Find where the given text appears and provide that cell's center as (x, y) coordinate. 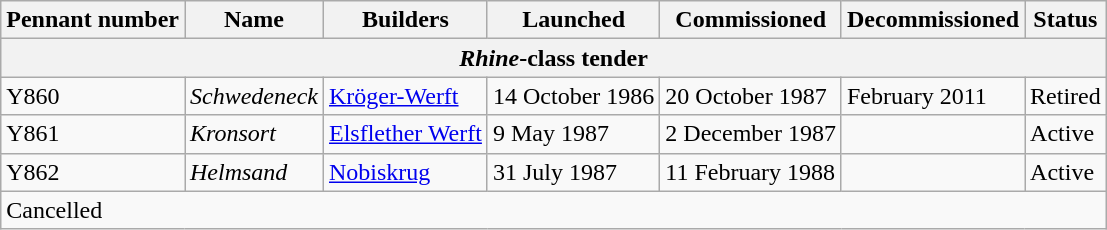
Y860 (93, 96)
February 2011 (932, 96)
Rhine-class tender (554, 58)
11 February 1988 (751, 172)
14 October 1986 (573, 96)
Nobiskrug (405, 172)
9 May 1987 (573, 134)
Y861 (93, 134)
Retired (1066, 96)
Name (254, 20)
Commissioned (751, 20)
Schwedeneck (254, 96)
Helmsand (254, 172)
Kröger-Werft (405, 96)
Builders (405, 20)
Cancelled (554, 210)
Status (1066, 20)
31 July 1987 (573, 172)
20 October 1987 (751, 96)
Y862 (93, 172)
2 December 1987 (751, 134)
Launched (573, 20)
Kronsort (254, 134)
Pennant number (93, 20)
Decommissioned (932, 20)
Elsflether Werft (405, 134)
